Scan for the cell matching the given text and deliver its [X, Y] coordinate at center. 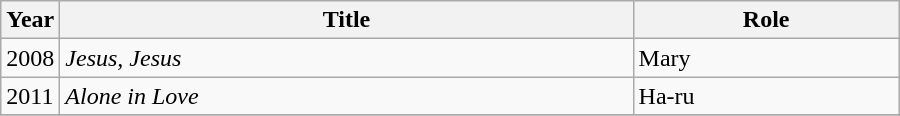
Alone in Love [346, 96]
Year [30, 20]
Title [346, 20]
Ha-ru [766, 96]
Mary [766, 58]
Jesus, Jesus [346, 58]
Role [766, 20]
2008 [30, 58]
2011 [30, 96]
